Identify which cell holds the provided text, then report its [x, y] central coordinate. 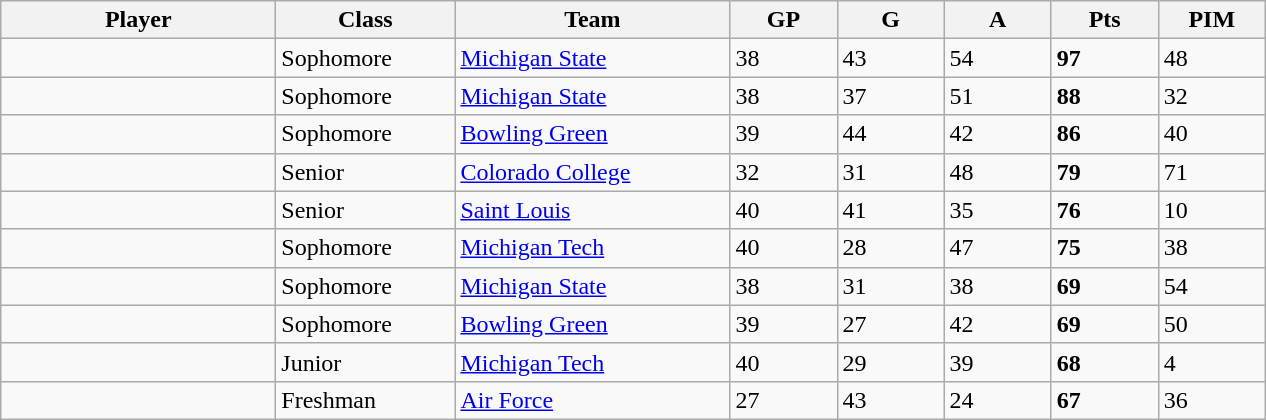
88 [1104, 96]
36 [1212, 400]
Freshman [366, 400]
Colorado College [592, 172]
Saint Louis [592, 210]
97 [1104, 58]
37 [890, 96]
47 [998, 248]
4 [1212, 362]
Air Force [592, 400]
29 [890, 362]
67 [1104, 400]
PIM [1212, 20]
71 [1212, 172]
75 [1104, 248]
A [998, 20]
24 [998, 400]
GP [784, 20]
35 [998, 210]
79 [1104, 172]
50 [1212, 324]
10 [1212, 210]
86 [1104, 134]
Player [138, 20]
51 [998, 96]
28 [890, 248]
41 [890, 210]
76 [1104, 210]
44 [890, 134]
Team [592, 20]
Class [366, 20]
68 [1104, 362]
Junior [366, 362]
Pts [1104, 20]
G [890, 20]
